Identify which cell holds the provided text, then report its [x, y] central coordinate. 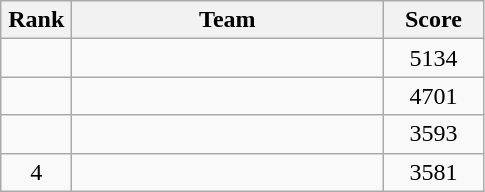
Team [228, 20]
5134 [434, 58]
4 [36, 172]
Score [434, 20]
3581 [434, 172]
Rank [36, 20]
3593 [434, 134]
4701 [434, 96]
